Extract the (x, y) coordinate from the center of the cell holding the provided text.  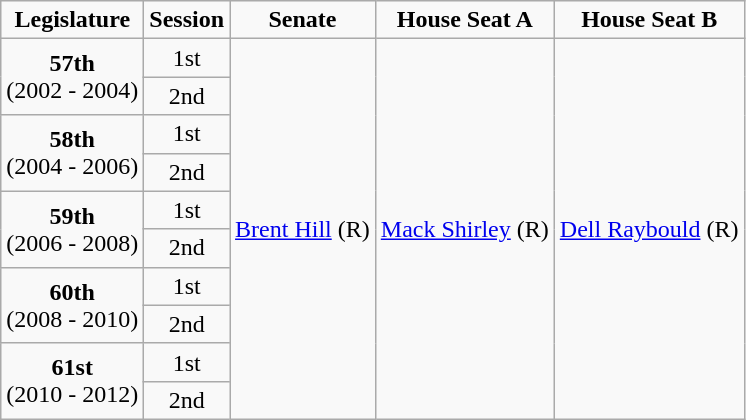
Dell Raybould (R) (649, 230)
Legislature (72, 20)
Brent Hill (R) (303, 230)
Mack Shirley (R) (464, 230)
House Seat B (649, 20)
61st (2010 - 2012) (72, 381)
60th (2008 - 2010) (72, 305)
Session (187, 20)
House Seat A (464, 20)
57th (2002 - 2004) (72, 77)
Senate (303, 20)
58th (2004 - 2006) (72, 153)
59th (2006 - 2008) (72, 229)
